Identify which cell holds the provided text, then report its (x, y) central coordinate. 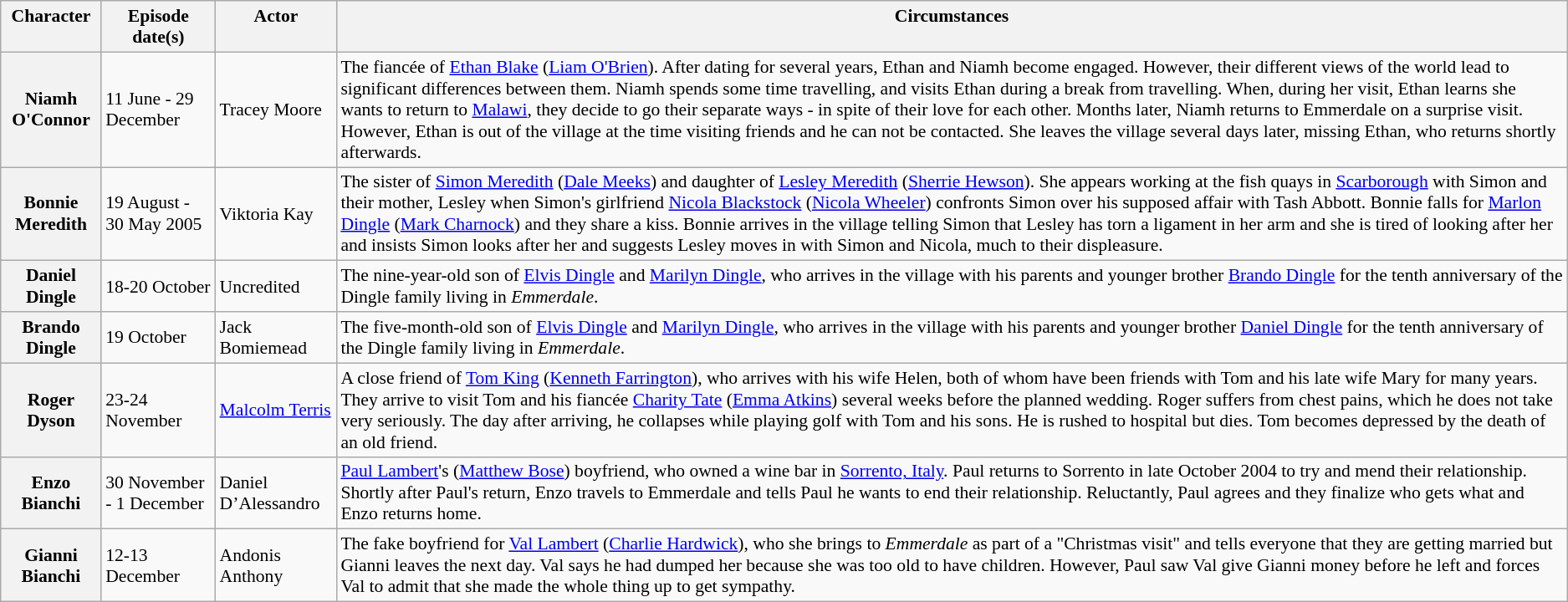
19 October (158, 338)
18-20 October (158, 286)
19 August - 30 May 2005 (158, 214)
Uncredited (276, 286)
Jack Bomiemead (276, 338)
Gianni Bianchi (51, 565)
Roger Dyson (51, 410)
Malcolm Terris (276, 410)
23-24 November (158, 410)
Character (51, 27)
Circumstances (952, 27)
Niamh O'Connor (51, 110)
Episode date(s) (158, 27)
Andonis Anthony (276, 565)
Daniel D’Alessandro (276, 493)
Enzo Bianchi (51, 493)
Viktoria Kay (276, 214)
Brando Dingle (51, 338)
12-13 December (158, 565)
Tracey Moore (276, 110)
Daniel Dingle (51, 286)
Actor (276, 27)
11 June - 29 December (158, 110)
30 November - 1 December (158, 493)
Bonnie Meredith (51, 214)
